Find where the given text appears and provide that cell's center as [X, Y] coordinate. 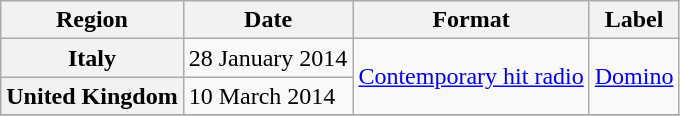
United Kingdom [92, 96]
Format [471, 20]
Contemporary hit radio [471, 77]
Domino [634, 77]
Date [268, 20]
28 January 2014 [268, 58]
Italy [92, 58]
Label [634, 20]
Region [92, 20]
10 March 2014 [268, 96]
